From the cell containing the given text, extract its center point as (X, Y) coordinate. 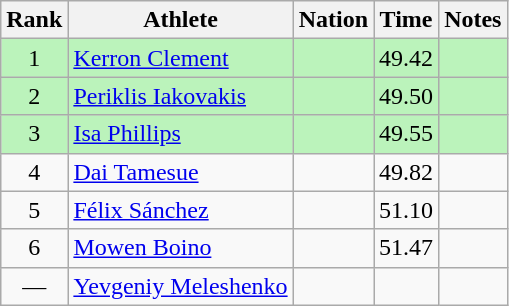
49.55 (406, 134)
Time (406, 20)
51.47 (406, 248)
Mowen Boino (180, 248)
5 (34, 210)
Rank (34, 20)
49.50 (406, 96)
Félix Sánchez (180, 210)
2 (34, 96)
49.82 (406, 172)
1 (34, 58)
Dai Tamesue (180, 172)
51.10 (406, 210)
6 (34, 248)
Kerron Clement (180, 58)
Periklis Iakovakis (180, 96)
Notes (473, 20)
Yevgeniy Meleshenko (180, 286)
Nation (333, 20)
Isa Phillips (180, 134)
4 (34, 172)
3 (34, 134)
Athlete (180, 20)
— (34, 286)
49.42 (406, 58)
